From the cell containing the given text, extract its center point as [x, y] coordinate. 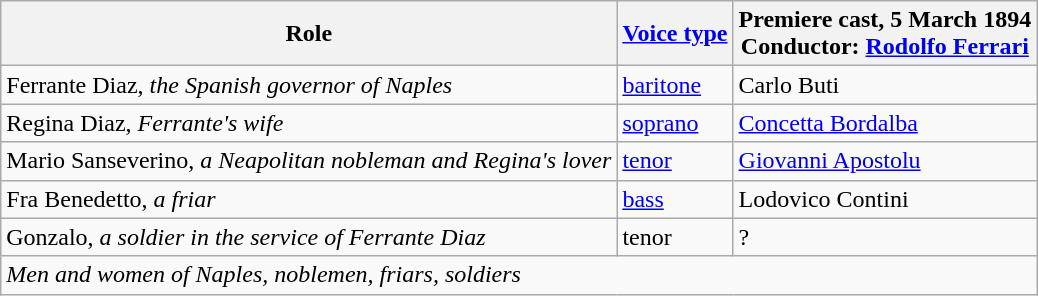
Fra Benedetto, a friar [309, 199]
Carlo Buti [885, 85]
? [885, 237]
Concetta Bordalba [885, 123]
soprano [675, 123]
Gonzalo, a soldier in the service of Ferrante Diaz [309, 237]
Giovanni Apostolu [885, 161]
Premiere cast, 5 March 1894Conductor: Rodolfo Ferrari [885, 34]
Ferrante Diaz, the Spanish governor of Naples [309, 85]
Mario Sanseverino, a Neapolitan nobleman and Regina's lover [309, 161]
Men and women of Naples, noblemen, friars, soldiers [519, 275]
Role [309, 34]
Regina Diaz, Ferrante's wife [309, 123]
baritone [675, 85]
Lodovico Contini [885, 199]
Voice type [675, 34]
bass [675, 199]
